Detect which cell encompasses the target text, then output its [X, Y] center coordinate. 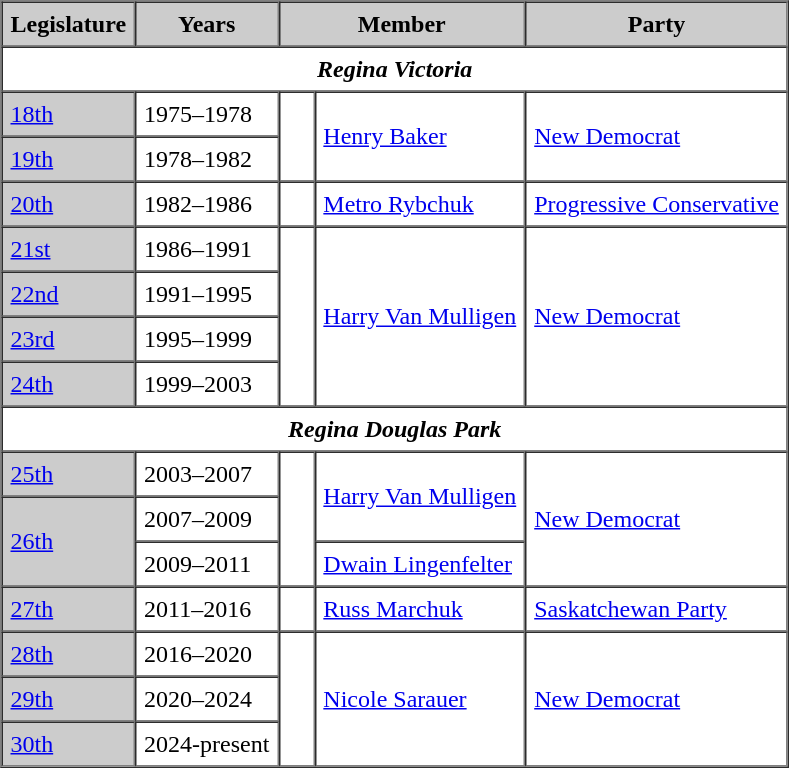
28th [69, 654]
2020–2024 [206, 698]
Russ Marchuk [420, 608]
23rd [69, 338]
26th [69, 541]
2009–2011 [206, 564]
2016–2020 [206, 654]
2003–2007 [206, 474]
Dwain Lingenfelter [420, 564]
19th [69, 158]
Henry Baker [420, 137]
30th [69, 744]
1995–1999 [206, 338]
21st [69, 248]
Legislature [69, 24]
20th [69, 204]
1991–1995 [206, 294]
Regina Douglas Park [395, 428]
18th [69, 114]
1999–2003 [206, 384]
27th [69, 608]
1986–1991 [206, 248]
Member [402, 24]
24th [69, 384]
2024-present [206, 744]
Years [206, 24]
2011–2016 [206, 608]
25th [69, 474]
29th [69, 698]
Saskatchewan Party [656, 608]
Nicole Sarauer [420, 700]
1975–1978 [206, 114]
Party [656, 24]
22nd [69, 294]
1978–1982 [206, 158]
1982–1986 [206, 204]
Regina Victoria [395, 68]
Metro Rybchuk [420, 204]
Progressive Conservative [656, 204]
2007–2009 [206, 518]
